Locate the cell with the specified text and output its [X, Y] center coordinate. 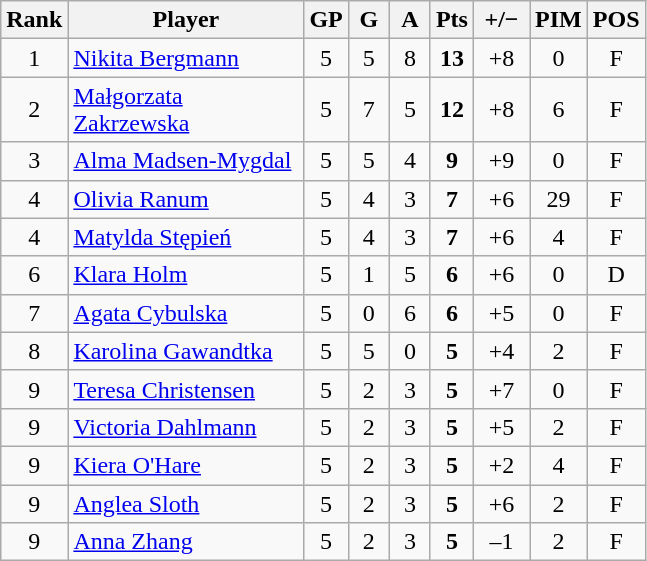
POS [616, 20]
+4 [501, 351]
+9 [501, 161]
Rank [34, 20]
13 [452, 58]
+7 [501, 389]
Olivia Ranum [186, 199]
–1 [501, 542]
GP [326, 20]
Anglea Sloth [186, 503]
Pts [452, 20]
Kiera O'Hare [186, 465]
12 [452, 110]
+2 [501, 465]
Alma Madsen-Mygdal [186, 161]
Nikita Bergmann [186, 58]
Klara Holm [186, 275]
Anna Zhang [186, 542]
Matylda Stępień [186, 237]
+/− [501, 20]
29 [559, 199]
Player [186, 20]
Małgorzata Zakrzewska [186, 110]
Agata Cybulska [186, 313]
G [368, 20]
D [616, 275]
PIM [559, 20]
Karolina Gawandtka [186, 351]
Victoria Dahlmann [186, 427]
Teresa Christensen [186, 389]
A [410, 20]
